From the cell containing the given text, extract its center point as (X, Y) coordinate. 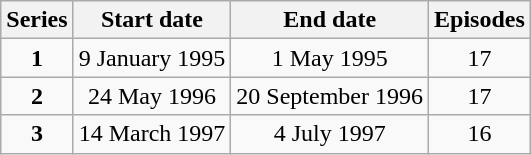
End date (330, 20)
9 January 1995 (152, 58)
24 May 1996 (152, 96)
1 (37, 58)
14 March 1997 (152, 134)
Start date (152, 20)
Episodes (480, 20)
Series (37, 20)
20 September 1996 (330, 96)
3 (37, 134)
4 July 1997 (330, 134)
16 (480, 134)
1 May 1995 (330, 58)
2 (37, 96)
